From the cell containing the given text, extract its center point as [X, Y] coordinate. 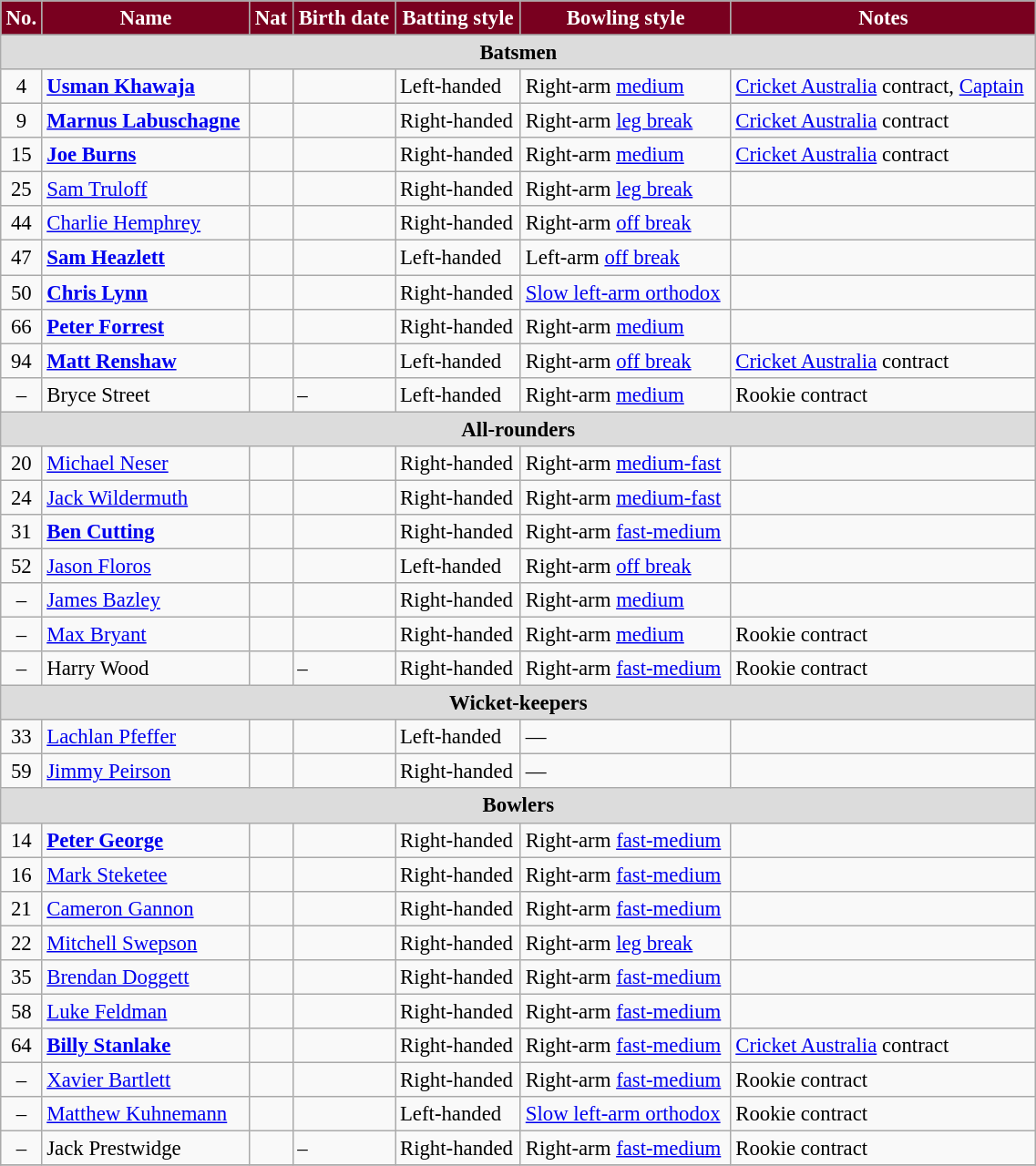
Matthew Kuhnemann [146, 1114]
24 [22, 497]
Peter George [146, 840]
Luke Feldman [146, 1011]
Max Bryant [146, 635]
52 [22, 566]
Jack Prestwidge [146, 1149]
25 [22, 189]
Wicket-keepers [518, 703]
All-rounders [518, 429]
Bryce Street [146, 394]
Brendan Doggett [146, 977]
Marnus Labuschagne [146, 121]
Usman Khawaja [146, 87]
No. [22, 18]
22 [22, 943]
94 [22, 361]
James Bazley [146, 600]
Michael Neser [146, 464]
Joe Burns [146, 155]
14 [22, 840]
Sam Truloff [146, 189]
Jason Floros [146, 566]
16 [22, 874]
Mark Steketee [146, 874]
Sam Heazlett [146, 258]
Bowling style [625, 18]
64 [22, 1046]
Harry Wood [146, 669]
Left-arm off break [625, 258]
50 [22, 292]
Name [146, 18]
33 [22, 737]
35 [22, 977]
9 [22, 121]
59 [22, 772]
Charlie Hemphrey [146, 223]
Notes [884, 18]
Cricket Australia contract, Captain [884, 87]
20 [22, 464]
Xavier Bartlett [146, 1079]
Peter Forrest [146, 326]
Ben Cutting [146, 532]
21 [22, 908]
Batsmen [518, 53]
Billy Stanlake [146, 1046]
Mitchell Swepson [146, 943]
15 [22, 155]
44 [22, 223]
4 [22, 87]
Birth date [344, 18]
Jimmy Peirson [146, 772]
Batting style [458, 18]
Nat [272, 18]
Jack Wildermuth [146, 497]
58 [22, 1011]
Chris Lynn [146, 292]
31 [22, 532]
47 [22, 258]
Matt Renshaw [146, 361]
Lachlan Pfeffer [146, 737]
66 [22, 326]
Bowlers [518, 806]
Cameron Gannon [146, 908]
